Provide the [x, y] coordinate of the cell's center where the given text is located.  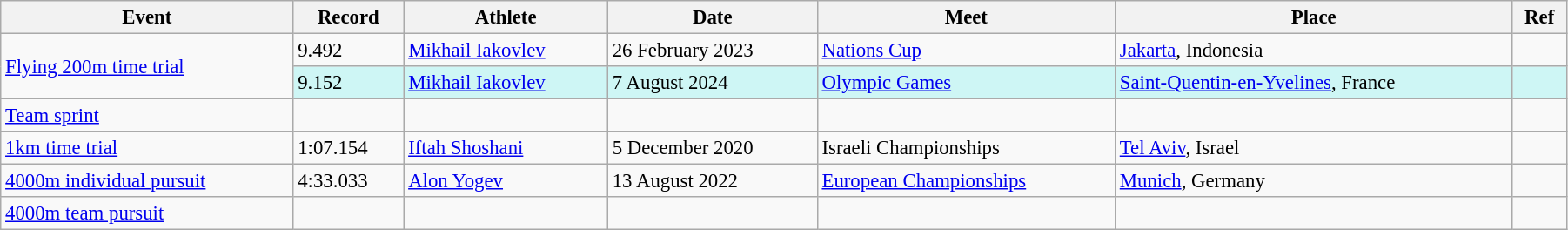
9.152 [348, 83]
Iftah Shoshani [506, 148]
Alon Yogev [506, 181]
Record [348, 17]
1:07.154 [348, 148]
4000m team pursuit [147, 213]
Place [1313, 17]
1km time trial [147, 148]
Israeli Championships [966, 148]
4000m individual pursuit [147, 181]
Athlete [506, 17]
Team sprint [147, 116]
European Championships [966, 181]
5 December 2020 [712, 148]
4:33.033 [348, 181]
Tel Aviv, Israel [1313, 148]
Jakarta, Indonesia [1313, 51]
Nations Cup [966, 51]
9.492 [348, 51]
13 August 2022 [712, 181]
7 August 2024 [712, 83]
Munich, Germany [1313, 181]
Meet [966, 17]
Olympic Games [966, 83]
Ref [1540, 17]
Saint-Quentin-en-Yvelines, France [1313, 83]
Flying 200m time trial [147, 66]
26 February 2023 [712, 51]
Event [147, 17]
Date [712, 17]
